Output the [X, Y] coordinate of the center of the cell containing the given text.  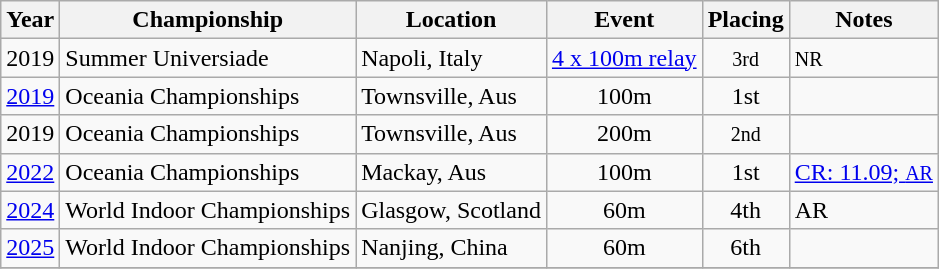
Location [452, 20]
Year [30, 20]
CR: 11.09; AR [864, 172]
4th [746, 210]
2022 [30, 172]
6th [746, 248]
Nanjing, China [452, 248]
Summer Universiade [208, 58]
2nd [746, 134]
Placing [746, 20]
Event [624, 20]
AR [864, 210]
2024 [30, 210]
Napoli, Italy [452, 58]
Mackay, Aus [452, 172]
2025 [30, 248]
Notes [864, 20]
Championship [208, 20]
3rd [746, 58]
Glasgow, Scotland [452, 210]
200m [624, 134]
NR [864, 58]
4 x 100m relay [624, 58]
